Scan for the cell matching the given text and deliver its (X, Y) coordinate at center. 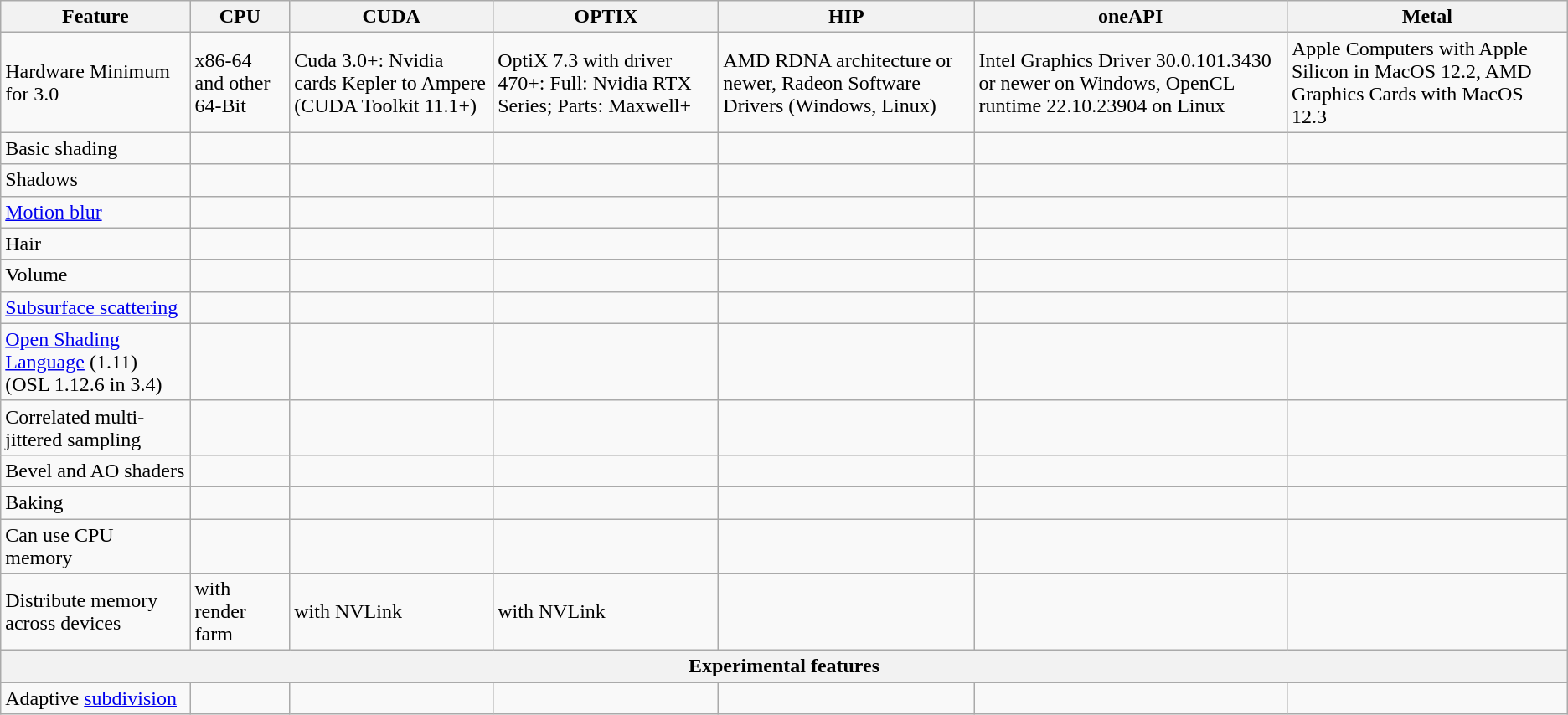
OptiX 7.3 with driver 470+: Full: Nvidia RTX Series; Parts: Maxwell+ (606, 82)
Feature (95, 17)
Shadows (95, 180)
Subsurface scattering (95, 307)
Can use CPU memory (95, 546)
Hardware Minimum for 3.0 (95, 82)
Metal (1427, 17)
Distribute memory across devices (95, 612)
Cuda 3.0+: Nvidia cards Kepler to Ampere (CUDA Toolkit 11.1+) (392, 82)
oneAPI (1131, 17)
Apple Computers with Apple Silicon in MacOS 12.2, AMD Graphics Cards with MacOS 12.3 (1427, 82)
Open Shading Language (1.11) (OSL 1.12.6 in 3.4) (95, 362)
AMD RDNA architecture or newer, Radeon Software Drivers (Windows, Linux) (846, 82)
CUDA (392, 17)
Correlated multi-jittered sampling (95, 427)
Volume (95, 275)
Hair (95, 244)
Adaptive subdivision (95, 698)
Basic shading (95, 148)
OPTIX (606, 17)
with render farm (240, 612)
Bevel and AO shaders (95, 471)
Motion blur (95, 212)
x86-64 and other 64-Bit (240, 82)
Experimental features (784, 666)
Intel Graphics Driver 30.0.101.3430 or newer on Windows, OpenCL runtime 22.10.23904 on Linux (1131, 82)
CPU (240, 17)
Baking (95, 502)
HIP (846, 17)
